Return the [X, Y] coordinate for the center point of the cell that contains the specified text.  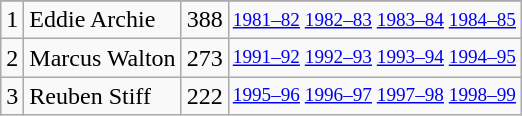
Reuben Stiff [102, 96]
1991–92 1992–93 1993–94 1994–95 [374, 58]
3 [12, 96]
2 [12, 58]
Marcus Walton [102, 58]
1995–96 1996–97 1997–98 1998–99 [374, 96]
388 [204, 20]
222 [204, 96]
273 [204, 58]
Eddie Archie [102, 20]
1981–82 1982–83 1983–84 1984–85 [374, 20]
1 [12, 20]
